Identify which cell holds the provided text, then report its (x, y) central coordinate. 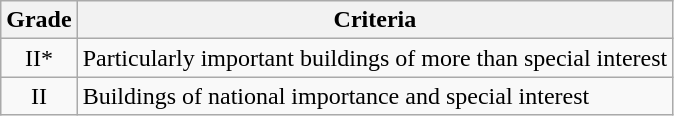
Grade (39, 20)
Particularly important buildings of more than special interest (375, 58)
Buildings of national importance and special interest (375, 96)
II (39, 96)
II* (39, 58)
Criteria (375, 20)
